Detect which cell encompasses the target text, then output its (x, y) center coordinate. 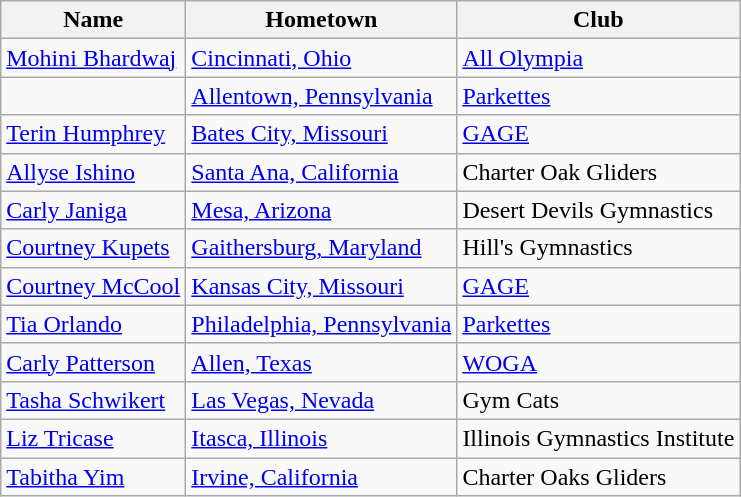
Mohini Bhardwaj (94, 58)
Club (598, 20)
Philadelphia, Pennsylvania (322, 324)
Kansas City, Missouri (322, 286)
Gym Cats (598, 400)
Mesa, Arizona (322, 210)
Santa Ana, California (322, 172)
Courtney Kupets (94, 248)
Allyse Ishino (94, 172)
Hill's Gymnastics (598, 248)
Desert Devils Gymnastics (598, 210)
Cincinnati, Ohio (322, 58)
Illinois Gymnastics Institute (598, 438)
Carly Patterson (94, 362)
Irvine, California (322, 477)
WOGA (598, 362)
Bates City, Missouri (322, 134)
Tia Orlando (94, 324)
Charter Oaks Gliders (598, 477)
Tabitha Yim (94, 477)
Tasha Schwikert (94, 400)
Itasca, Illinois (322, 438)
Liz Tricase (94, 438)
Terin Humphrey (94, 134)
Hometown (322, 20)
Carly Janiga (94, 210)
Courtney McCool (94, 286)
Allentown, Pennsylvania (322, 96)
Name (94, 20)
Allen, Texas (322, 362)
All Olympia (598, 58)
Charter Oak Gliders (598, 172)
Las Vegas, Nevada (322, 400)
Gaithersburg, Maryland (322, 248)
